Determine the [x, y] coordinate at the center of the cell enclosing the given text.  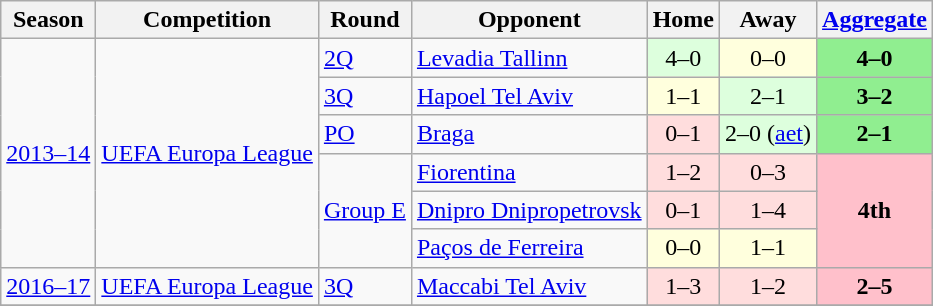
Fiorentina [529, 172]
4th [875, 210]
2013–14 [48, 153]
Round [364, 20]
Braga [529, 134]
PO [364, 134]
Aggregate [875, 20]
Dnipro Dnipropetrovsk [529, 210]
Maccabi Tel Aviv [529, 286]
2016–17 [48, 286]
Opponent [529, 20]
Hapoel Tel Aviv [529, 96]
0–3 [768, 172]
2Q [364, 58]
Away [768, 20]
Paços de Ferreira [529, 248]
3–2 [875, 96]
2–0 (aet) [768, 134]
Levadia Tallinn [529, 58]
Home [683, 20]
Competition [208, 20]
Season [48, 20]
1–4 [768, 210]
Group E [364, 210]
1–3 [683, 286]
2–5 [875, 286]
